Pinpoint the cell where the given text exists, returning its (x, y) midpoint coordinate. 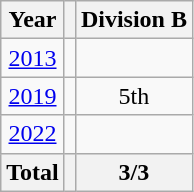
3/3 (134, 172)
2019 (33, 96)
2022 (33, 134)
Total (33, 172)
5th (134, 96)
2013 (33, 58)
Year (33, 20)
Division B (134, 20)
